Scan for the cell matching the given text and deliver its [x, y] coordinate at center. 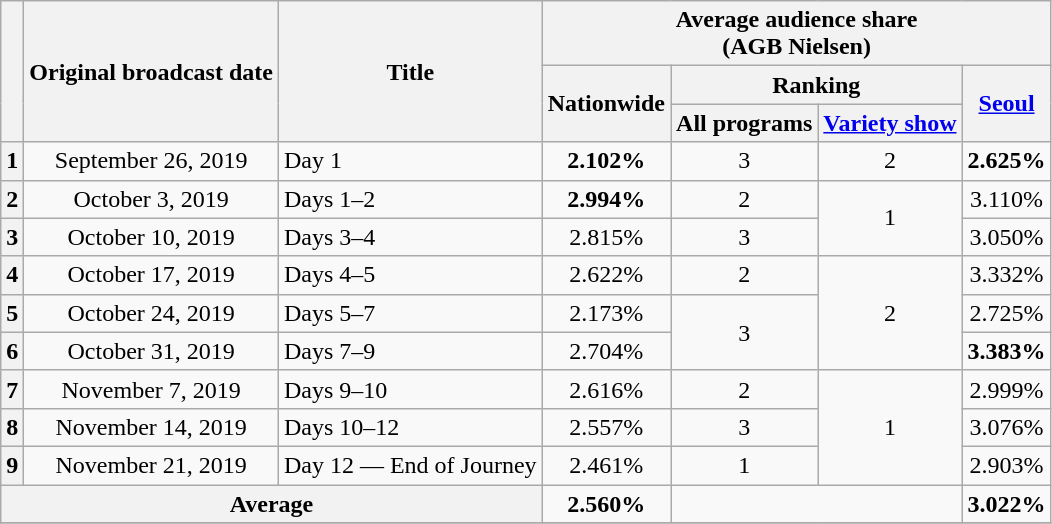
2.815% [606, 237]
9 [12, 465]
Seoul [1006, 104]
2.616% [606, 389]
3.050% [1006, 237]
3.383% [1006, 351]
8 [12, 427]
3.110% [1006, 199]
2.999% [1006, 389]
2.173% [606, 313]
November 21, 2019 [152, 465]
October 10, 2019 [152, 237]
2.625% [1006, 161]
2.903% [1006, 465]
Average audience share (AGB Nielsen) [796, 34]
5 [12, 313]
2.994% [606, 199]
4 [12, 275]
2.704% [606, 351]
October 17, 2019 [152, 275]
2.557% [606, 427]
2.622% [606, 275]
October 24, 2019 [152, 313]
Days 4–5 [410, 275]
Nationwide [606, 104]
2.560% [606, 503]
3.022% [1006, 503]
3.332% [1006, 275]
Original broadcast date [152, 72]
6 [12, 351]
September 26, 2019 [152, 161]
3.076% [1006, 427]
November 14, 2019 [152, 427]
Days 3–4 [410, 237]
2.725% [1006, 313]
Variety show [890, 123]
2.102% [606, 161]
7 [12, 389]
Ranking [816, 85]
2.461% [606, 465]
October 3, 2019 [152, 199]
November 7, 2019 [152, 389]
Day 1 [410, 161]
Days 7–9 [410, 351]
Days 9–10 [410, 389]
Average [272, 503]
Days 10–12 [410, 427]
Day 12 — End of Journey [410, 465]
All programs [744, 123]
October 31, 2019 [152, 351]
Days 1–2 [410, 199]
Days 5–7 [410, 313]
Title [410, 72]
